Return [x, y] of the center of cell containing provided text 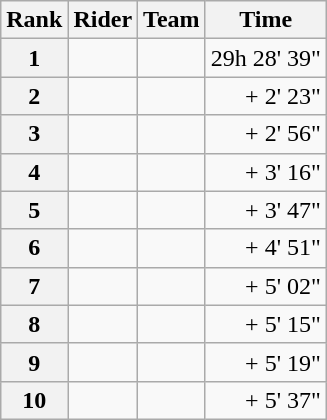
+ 5' 02" [266, 286]
5 [34, 210]
4 [34, 172]
3 [34, 134]
Rider [103, 20]
Time [266, 20]
2 [34, 96]
8 [34, 324]
+ 5' 37" [266, 400]
+ 2' 56" [266, 134]
6 [34, 248]
1 [34, 58]
+ 5' 19" [266, 362]
+ 5' 15" [266, 324]
+ 2' 23" [266, 96]
Team [172, 20]
7 [34, 286]
+ 3' 16" [266, 172]
+ 4' 51" [266, 248]
+ 3' 47" [266, 210]
29h 28' 39" [266, 58]
Rank [34, 20]
10 [34, 400]
9 [34, 362]
